Output the [x, y] coordinate of the center of the cell containing the given text.  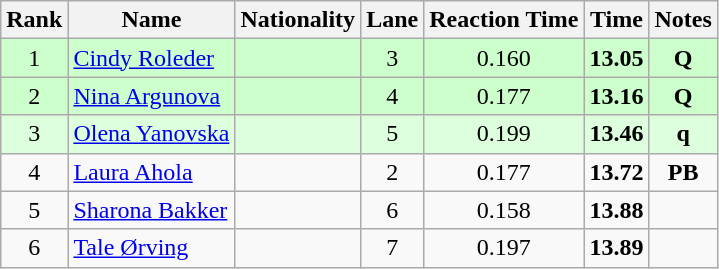
Time [616, 20]
13.05 [616, 58]
Tale Ørving [152, 248]
Olena Yanovska [152, 134]
Reaction Time [504, 20]
Cindy Roleder [152, 58]
7 [392, 248]
Notes [683, 20]
q [683, 134]
13.72 [616, 172]
Nationality [298, 20]
0.199 [504, 134]
PB [683, 172]
0.158 [504, 210]
Rank [34, 20]
Name [152, 20]
1 [34, 58]
Lane [392, 20]
Sharona Bakker [152, 210]
Laura Ahola [152, 172]
13.88 [616, 210]
0.160 [504, 58]
13.16 [616, 96]
13.46 [616, 134]
0.197 [504, 248]
13.89 [616, 248]
Nina Argunova [152, 96]
